Identify which cell holds the provided text, then report its (x, y) central coordinate. 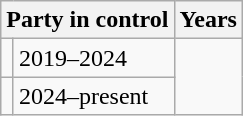
Years (208, 20)
2019–2024 (94, 58)
2024–present (94, 96)
Party in control (88, 20)
